Extract the [x, y] coordinate from the center of the cell holding the provided text.  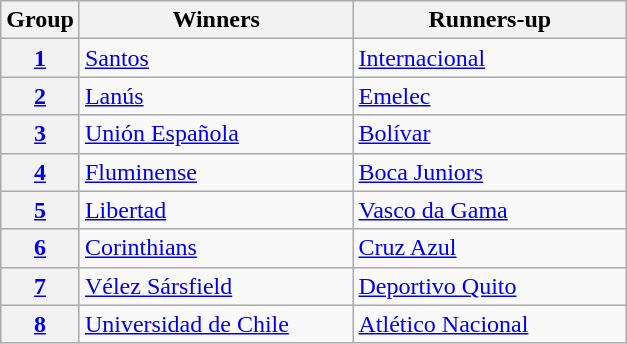
Emelec [490, 96]
Santos [216, 58]
Vélez Sársfield [216, 286]
Fluminense [216, 172]
Vasco da Gama [490, 210]
Boca Juniors [490, 172]
Atlético Nacional [490, 324]
Libertad [216, 210]
1 [40, 58]
Lanús [216, 96]
6 [40, 248]
4 [40, 172]
Unión Española [216, 134]
Cruz Azul [490, 248]
Corinthians [216, 248]
3 [40, 134]
Bolívar [490, 134]
Deportivo Quito [490, 286]
5 [40, 210]
Internacional [490, 58]
7 [40, 286]
Universidad de Chile [216, 324]
Group [40, 20]
Runners-up [490, 20]
2 [40, 96]
8 [40, 324]
Winners [216, 20]
